Return (x, y) of the center of cell containing provided text 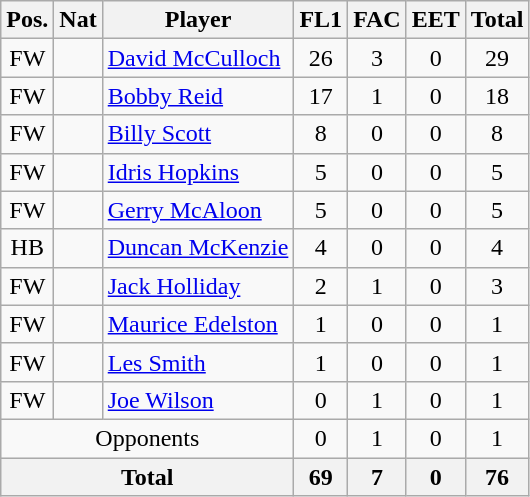
FL1 (321, 20)
Idris Hopkins (198, 172)
Joe Wilson (198, 400)
26 (321, 58)
Jack Holliday (198, 286)
Duncan McKenzie (198, 248)
Player (198, 20)
HB (28, 248)
Gerry McAloon (198, 210)
Pos. (28, 20)
Les Smith (198, 362)
Nat (78, 20)
29 (497, 58)
69 (321, 477)
Maurice Edelston (198, 324)
EET (436, 20)
2 (321, 286)
Opponents (148, 438)
17 (321, 96)
David McCulloch (198, 58)
18 (497, 96)
Bobby Reid (198, 96)
FAC (378, 20)
76 (497, 477)
7 (378, 477)
Billy Scott (198, 134)
